Pinpoint the cell where the given text exists, returning its (x, y) midpoint coordinate. 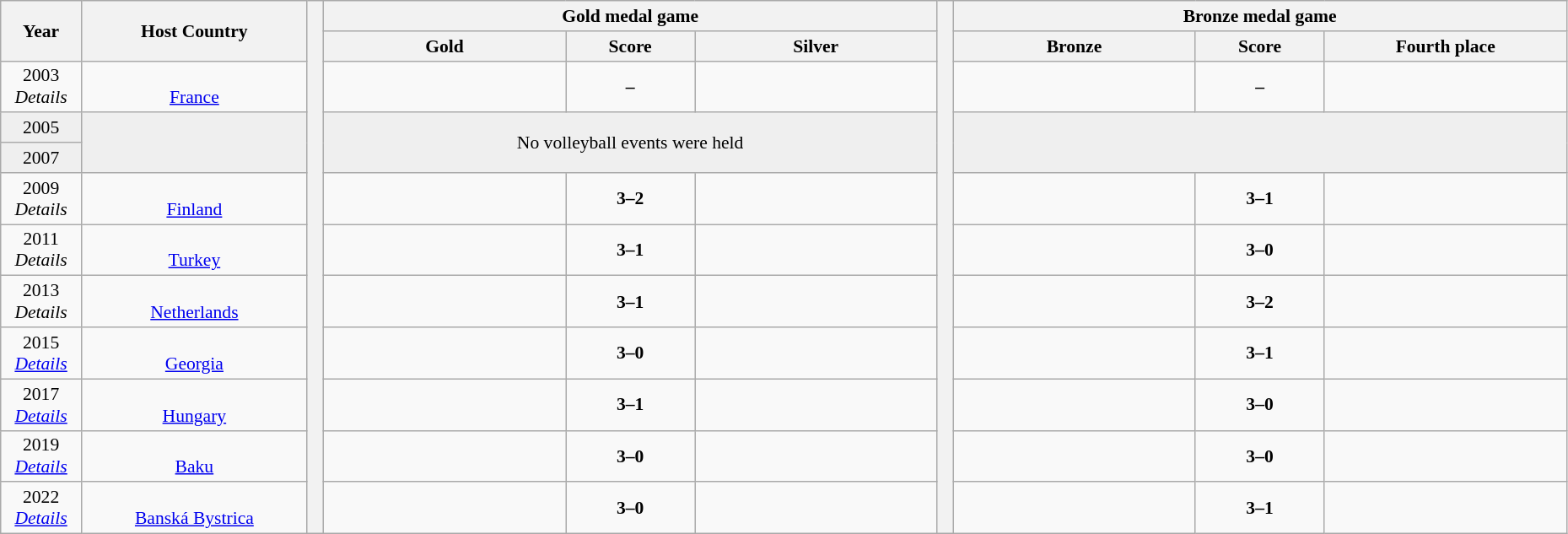
2003 Details (41, 86)
No volleyball events were held (629, 143)
2005 (41, 128)
Netherlands (194, 302)
France (194, 86)
2009 Details (41, 199)
Bronze medal game (1260, 16)
Georgia (194, 353)
Fourth place (1446, 46)
Gold (444, 46)
Hungary (194, 405)
Turkey (194, 250)
Year (41, 30)
Silver (816, 46)
2019Details (41, 456)
Finland (194, 199)
Gold medal game (629, 16)
Bronze (1075, 46)
2015 Details (41, 353)
2011 Details (41, 250)
2022Details (41, 508)
2007 (41, 158)
Banská Bystrica (194, 508)
2017 Details (41, 405)
2013 Details (41, 302)
Host Country (194, 30)
Baku (194, 456)
